Detect which cell encompasses the target text, then output its (x, y) center coordinate. 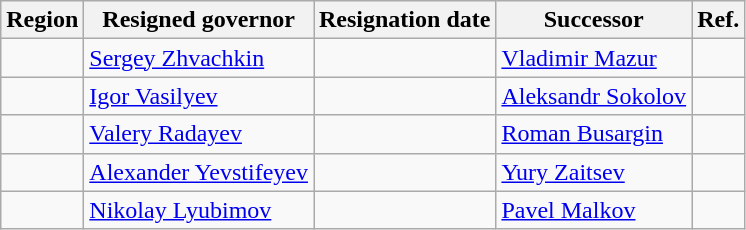
Successor (594, 20)
Yury Zaitsev (594, 172)
Pavel Malkov (594, 210)
Igor Vasilyev (199, 96)
Valery Radayev (199, 134)
Vladimir Mazur (594, 58)
Region (42, 20)
Alexander Yevstifeyev (199, 172)
Nikolay Lyubimov (199, 210)
Roman Busargin (594, 134)
Sergey Zhvachkin (199, 58)
Resigned governor (199, 20)
Aleksandr Sokolov (594, 96)
Ref. (718, 20)
Resignation date (405, 20)
